Identify which cell holds the provided text, then report its (X, Y) central coordinate. 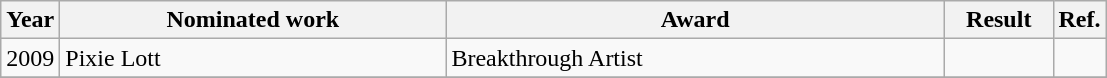
2009 (30, 58)
Ref. (1080, 20)
Breakthrough Artist (696, 58)
Result (998, 20)
Nominated work (253, 20)
Year (30, 20)
Pixie Lott (253, 58)
Award (696, 20)
